Determine the (X, Y) coordinate at the center of the cell enclosing the given text.  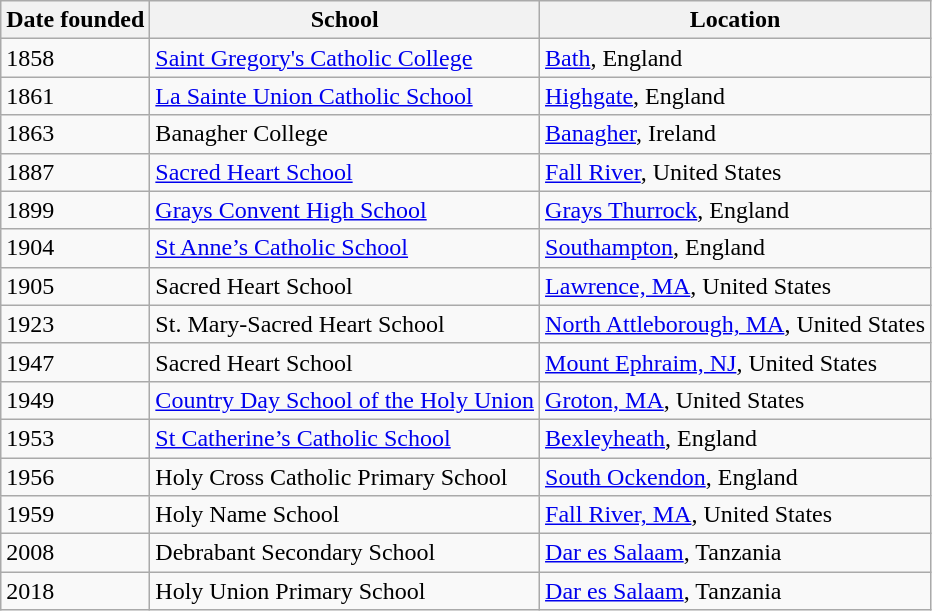
1947 (76, 362)
School (345, 20)
Date founded (76, 20)
1863 (76, 134)
2008 (76, 553)
St Catherine’s Catholic School (345, 438)
Highgate, England (736, 96)
Fall River, MA, United States (736, 515)
Fall River, United States (736, 172)
St. Mary-Sacred Heart School (345, 324)
Grays Convent High School (345, 210)
Mount Ephraim, NJ, United States (736, 362)
Grays Thurrock, England (736, 210)
St Anne’s Catholic School (345, 248)
Holy Union Primary School (345, 591)
Bexleyheath, England (736, 438)
Holy Name School (345, 515)
Lawrence, MA, United States (736, 286)
La Sainte Union Catholic School (345, 96)
Country Day School of the Holy Union (345, 400)
1858 (76, 58)
Groton, MA, United States (736, 400)
Saint Gregory's Catholic College (345, 58)
1861 (76, 96)
1956 (76, 477)
1953 (76, 438)
1959 (76, 515)
Banagher, Ireland (736, 134)
South Ockendon, England (736, 477)
North Attleborough, MA, United States (736, 324)
1905 (76, 286)
Banagher College (345, 134)
1904 (76, 248)
1949 (76, 400)
Southampton, England (736, 248)
1899 (76, 210)
2018 (76, 591)
1923 (76, 324)
Bath, England (736, 58)
Location (736, 20)
Holy Cross Catholic Primary School (345, 477)
Debrabant Secondary School (345, 553)
1887 (76, 172)
